Extract the (x, y) coordinate from the center of the cell holding the provided text.  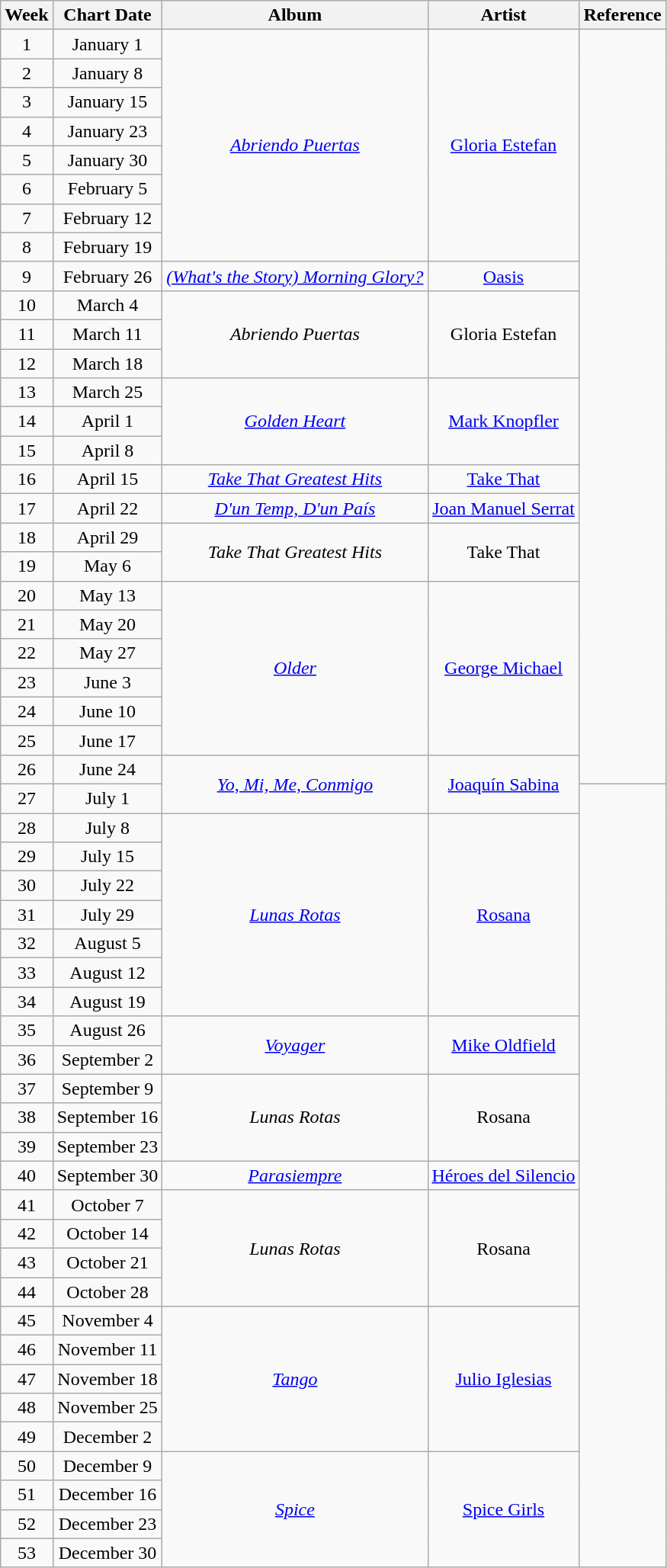
35 (27, 1031)
38 (27, 1117)
September 9 (107, 1089)
July 1 (107, 798)
April 22 (107, 508)
42 (27, 1233)
28 (27, 827)
February 19 (107, 247)
53 (27, 1553)
November 4 (107, 1321)
August 12 (107, 973)
22 (27, 653)
52 (27, 1524)
44 (27, 1292)
Spice (295, 1509)
May 27 (107, 653)
March 4 (107, 305)
October 14 (107, 1233)
26 (27, 769)
March 25 (107, 393)
Mike Oldfield (503, 1045)
(What's the Story) Morning Glory? (295, 276)
January 1 (107, 44)
41 (27, 1204)
Tango (295, 1379)
Oasis (503, 276)
Spice Girls (503, 1509)
Joan Manuel Serrat (503, 508)
16 (27, 479)
May 6 (107, 566)
Mark Knopfler (503, 422)
14 (27, 422)
March 18 (107, 364)
37 (27, 1089)
34 (27, 1002)
Julio Iglesias (503, 1379)
D'un Temp, D'un País (295, 508)
July 22 (107, 886)
June 3 (107, 682)
24 (27, 711)
June 24 (107, 769)
12 (27, 364)
Joaquín Sabina (503, 784)
17 (27, 508)
51 (27, 1495)
Héroes del Silencio (503, 1175)
39 (27, 1146)
3 (27, 102)
August 19 (107, 1002)
47 (27, 1379)
July 29 (107, 915)
September 2 (107, 1060)
September 16 (107, 1117)
May 20 (107, 624)
11 (27, 334)
November 11 (107, 1350)
33 (27, 973)
December 16 (107, 1495)
December 2 (107, 1437)
November 25 (107, 1408)
5 (27, 160)
April 29 (107, 537)
25 (27, 740)
February 26 (107, 276)
10 (27, 305)
Parasiempre (295, 1175)
Week (27, 15)
January 8 (107, 73)
July 15 (107, 857)
18 (27, 537)
8 (27, 247)
Older (295, 668)
March 11 (107, 334)
19 (27, 566)
Reference (622, 15)
Album (295, 15)
6 (27, 189)
August 5 (107, 944)
40 (27, 1175)
7 (27, 218)
49 (27, 1437)
Voyager (295, 1045)
November 18 (107, 1379)
20 (27, 595)
1 (27, 44)
50 (27, 1466)
October 28 (107, 1292)
December 23 (107, 1524)
July 8 (107, 827)
27 (27, 798)
June 10 (107, 711)
September 30 (107, 1175)
48 (27, 1408)
36 (27, 1060)
December 30 (107, 1553)
13 (27, 393)
Yo, Mi, Me, Conmigo (295, 784)
15 (27, 451)
August 26 (107, 1031)
32 (27, 944)
4 (27, 131)
43 (27, 1262)
February 12 (107, 218)
April 1 (107, 422)
2 (27, 73)
January 23 (107, 131)
29 (27, 857)
46 (27, 1350)
January 15 (107, 102)
October 21 (107, 1262)
December 9 (107, 1466)
April 15 (107, 479)
George Michael (503, 668)
June 17 (107, 740)
45 (27, 1321)
21 (27, 624)
February 5 (107, 189)
Artist (503, 15)
January 30 (107, 160)
May 13 (107, 595)
Golden Heart (295, 422)
30 (27, 886)
23 (27, 682)
9 (27, 276)
October 7 (107, 1204)
Chart Date (107, 15)
April 8 (107, 451)
September 23 (107, 1146)
31 (27, 915)
